For the text-containing cell, return its midpoint in (x, y) coordinate format. 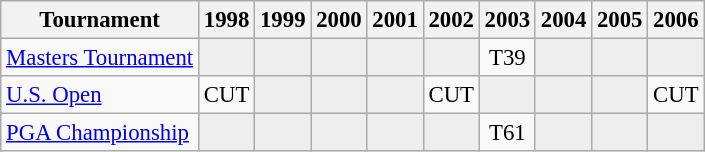
2005 (620, 20)
2004 (563, 20)
U.S. Open (100, 95)
2000 (339, 20)
1998 (227, 20)
2002 (451, 20)
T61 (507, 133)
2001 (395, 20)
2006 (676, 20)
2003 (507, 20)
1999 (283, 20)
Masters Tournament (100, 58)
Tournament (100, 20)
T39 (507, 58)
PGA Championship (100, 133)
